Scan for the cell matching the given text and deliver its [x, y] coordinate at center. 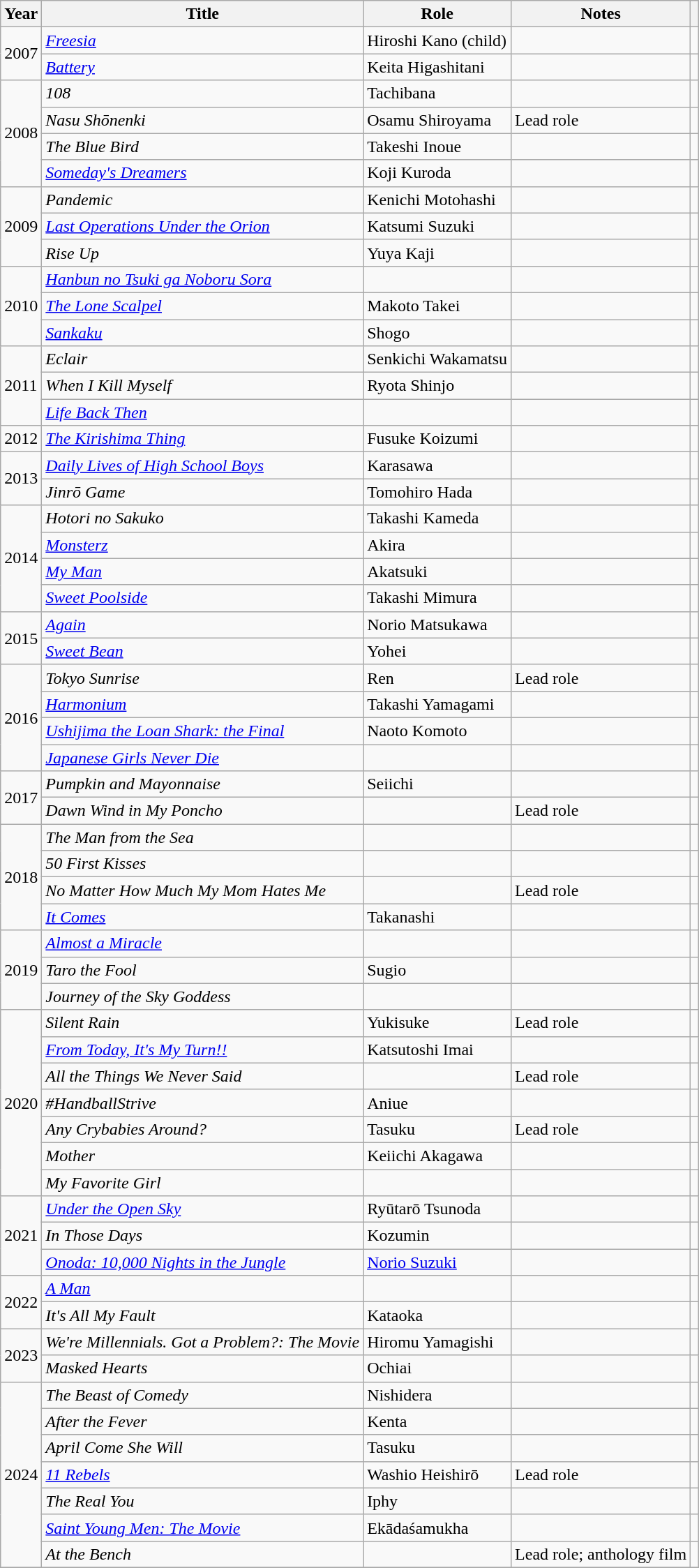
Under the Open Sky [202, 1209]
Fusuke Koizumi [437, 439]
2022 [21, 1302]
When I Kill Myself [202, 386]
The Kirishima Thing [202, 439]
The Man from the Sea [202, 837]
Sweet Poolside [202, 598]
It Comes [202, 917]
2016 [21, 717]
Sugio [437, 970]
2011 [21, 386]
Nasu Shōnenki [202, 120]
The Blue Bird [202, 147]
Again [202, 625]
Freesia [202, 40]
Jinrō Game [202, 492]
Someday's Dreamers [202, 173]
Any Crybabies Around? [202, 1129]
Eclair [202, 359]
2015 [21, 638]
Katsutoshi Imai [437, 1050]
Ochiai [437, 1368]
2019 [21, 970]
Akatsuki [437, 572]
2021 [21, 1236]
Akira [437, 545]
2012 [21, 439]
Shogo [437, 333]
2014 [21, 558]
The Beast of Comedy [202, 1395]
Notes [601, 14]
Osamu Shiroyama [437, 120]
After the Fever [202, 1421]
Journey of the Sky Goddess [202, 996]
Almost a Miracle [202, 943]
50 First Kisses [202, 864]
Kataoka [437, 1315]
Iphy [437, 1501]
Yohei [437, 651]
2010 [21, 306]
From Today, It's My Turn!! [202, 1050]
Yuya Kaji [437, 253]
108 [202, 94]
Japanese Girls Never Die [202, 757]
Sankaku [202, 333]
Tokyo Sunrise [202, 678]
A Man [202, 1289]
2018 [21, 877]
Keita Higashitani [437, 67]
Sweet Bean [202, 651]
Lead role; anthology film [601, 1554]
No Matter How Much My Mom Hates Me [202, 890]
Takashi Yamagami [437, 704]
2013 [21, 479]
Takeshi Inoue [437, 147]
Monsterz [202, 545]
Yukisuke [437, 1023]
Ryota Shinjo [437, 386]
Ryūtarō Tsunoda [437, 1209]
Harmonium [202, 704]
Title [202, 14]
Takashi Kameda [437, 518]
Makoto Takei [437, 306]
Seiichi [437, 784]
April Come She Will [202, 1448]
Last Operations Under the Orion [202, 226]
Norio Matsukawa [437, 625]
Hiroshi Kano (child) [437, 40]
Keiichi Akagawa [437, 1156]
2008 [21, 133]
It's All My Fault [202, 1315]
Hiromu Yamagishi [437, 1342]
Onoda: 10,000 Nights in the Jungle [202, 1262]
At the Bench [202, 1554]
My Man [202, 572]
Daily Lives of High School Boys [202, 465]
Karasawa [437, 465]
2024 [21, 1474]
Silent Rain [202, 1023]
Mother [202, 1156]
Pandemic [202, 200]
#HandballStrive [202, 1103]
2009 [21, 226]
2023 [21, 1355]
Ren [437, 678]
The Lone Scalpel [202, 306]
Dawn Wind in My Poncho [202, 811]
The Real You [202, 1501]
Naoto Komoto [437, 731]
Role [437, 14]
Saint Young Men: The Movie [202, 1528]
Hanbun no Tsuki ga Noboru Sora [202, 279]
Hotori no Sakuko [202, 518]
Tachibana [437, 94]
Senkichi Wakamatsu [437, 359]
Norio Suzuki [437, 1262]
In Those Days [202, 1236]
Kenta [437, 1421]
Tomohiro Hada [437, 492]
2020 [21, 1103]
Kozumin [437, 1236]
Kenichi Motohashi [437, 200]
All the Things We Never Said [202, 1076]
11 Rebels [202, 1474]
Taro the Fool [202, 970]
We're Millennials. Got a Problem?: The Movie [202, 1342]
Rise Up [202, 253]
Masked Hearts [202, 1368]
Washio Heishirō [437, 1474]
Koji Kuroda [437, 173]
Battery [202, 67]
Life Back Then [202, 412]
Aniue [437, 1103]
My Favorite Girl [202, 1183]
Katsumi Suzuki [437, 226]
Nishidera [437, 1395]
Year [21, 14]
Takashi Mimura [437, 598]
2017 [21, 798]
Ekādaśamukha [437, 1528]
2007 [21, 54]
Pumpkin and Mayonnaise [202, 784]
Ushijima the Loan Shark: the Final [202, 731]
Takanashi [437, 917]
